Output the (X, Y) coordinate of the center of the cell containing the given text.  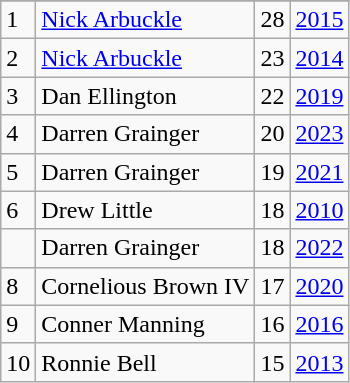
Dan Ellington (146, 96)
3 (18, 96)
6 (18, 210)
10 (18, 362)
20 (272, 134)
8 (18, 286)
17 (272, 286)
2 (18, 58)
4 (18, 134)
2023 (320, 134)
5 (18, 172)
2019 (320, 96)
1 (18, 20)
16 (272, 324)
15 (272, 362)
2022 (320, 248)
Conner Manning (146, 324)
28 (272, 20)
22 (272, 96)
Cornelious Brown IV (146, 286)
Ronnie Bell (146, 362)
2020 (320, 286)
Drew Little (146, 210)
19 (272, 172)
2013 (320, 362)
2015 (320, 20)
2016 (320, 324)
2014 (320, 58)
2021 (320, 172)
23 (272, 58)
2010 (320, 210)
9 (18, 324)
